Capture the cell that displays the provided text and extract its (x, y) central coordinate. 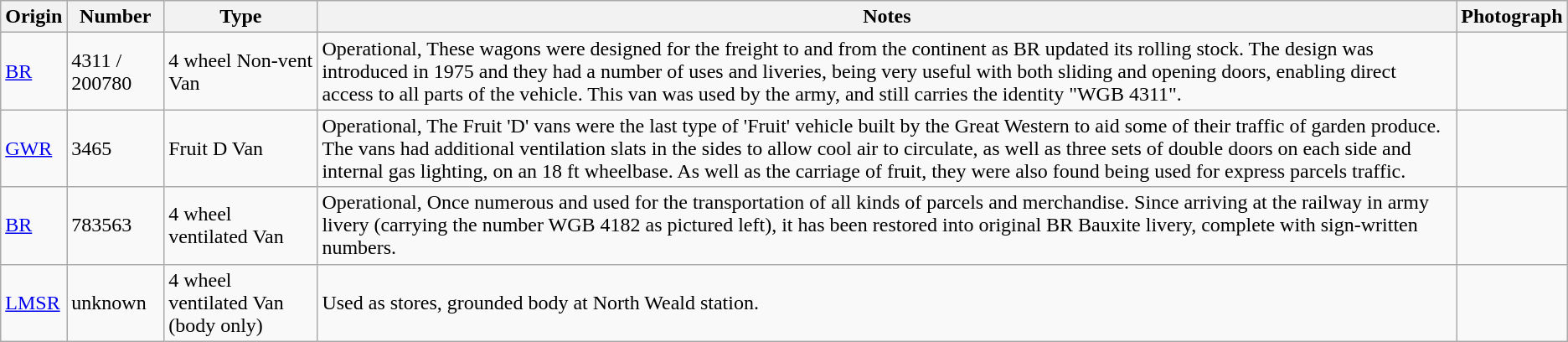
unknown (116, 303)
Notes (887, 17)
3465 (116, 148)
4 wheel Non-vent Van (241, 71)
GWR (34, 148)
Used as stores, grounded body at North Weald station. (887, 303)
Photograph (1512, 17)
783563 (116, 225)
Origin (34, 17)
4311 / 200780 (116, 71)
Fruit D Van (241, 148)
LMSR (34, 303)
Type (241, 17)
4 wheel ventilated Van (241, 225)
4 wheel ventilated Van (body only) (241, 303)
Number (116, 17)
